Provide the (x, y) coordinate of the cell's center where the given text is located.  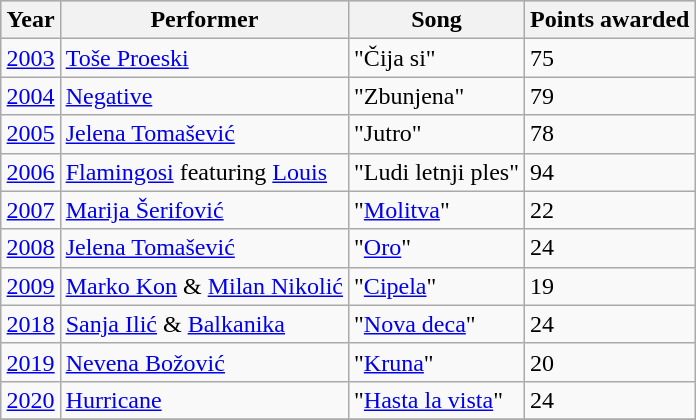
"Čija si" (437, 58)
Hurricane (204, 400)
Flamingosi featuring Louis (204, 172)
75 (610, 58)
Marija Šerifović (204, 210)
2020 (30, 400)
2019 (30, 362)
Song (437, 20)
Marko Kon & Milan Nikolić (204, 286)
2006 (30, 172)
Toše Proeski (204, 58)
22 (610, 210)
"Oro" (437, 248)
2004 (30, 96)
Nevena Božović (204, 362)
"Nova deca" (437, 324)
"Hasta la vista" (437, 400)
Sanja Ilić & Balkanika (204, 324)
2007 (30, 210)
Year (30, 20)
Negative (204, 96)
2003 (30, 58)
"Cipela" (437, 286)
2008 (30, 248)
2005 (30, 134)
79 (610, 96)
"Jutro" (437, 134)
"Molitva" (437, 210)
78 (610, 134)
94 (610, 172)
2009 (30, 286)
19 (610, 286)
"Ludi letnji ples" (437, 172)
"Kruna" (437, 362)
2018 (30, 324)
"Zbunjena" (437, 96)
Points awarded (610, 20)
Performer (204, 20)
20 (610, 362)
